Capture the cell that displays the provided text and extract its (X, Y) central coordinate. 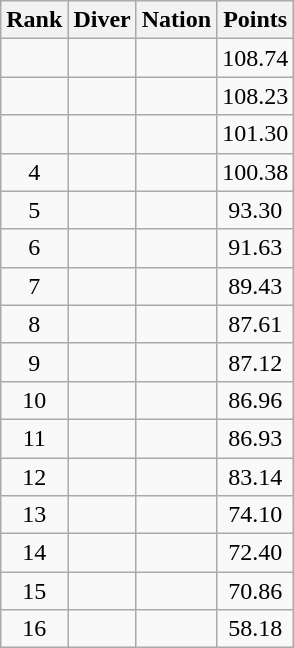
9 (34, 362)
11 (34, 438)
93.30 (256, 210)
74.10 (256, 515)
6 (34, 248)
Nation (176, 20)
86.96 (256, 400)
72.40 (256, 553)
87.61 (256, 324)
100.38 (256, 172)
Rank (34, 20)
14 (34, 553)
10 (34, 400)
13 (34, 515)
89.43 (256, 286)
8 (34, 324)
86.93 (256, 438)
91.63 (256, 248)
70.86 (256, 591)
101.30 (256, 134)
83.14 (256, 477)
5 (34, 210)
Diver (102, 20)
4 (34, 172)
108.74 (256, 58)
15 (34, 591)
58.18 (256, 629)
7 (34, 286)
16 (34, 629)
108.23 (256, 96)
Points (256, 20)
12 (34, 477)
87.12 (256, 362)
